Capture the cell that displays the provided text and extract its [X, Y] central coordinate. 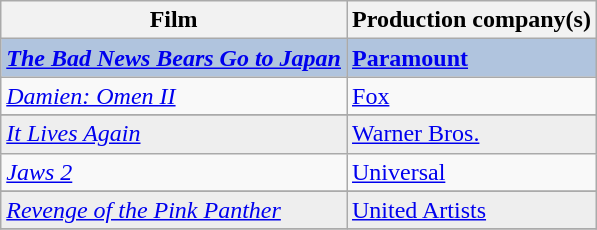
The Bad News Bears Go to Japan [174, 58]
Universal [471, 172]
It Lives Again [174, 134]
Paramount [471, 58]
Fox [471, 96]
Production company(s) [471, 20]
Warner Bros. [471, 134]
Film [174, 20]
Jaws 2 [174, 172]
Revenge of the Pink Panther [174, 210]
Damien: Omen II [174, 96]
United Artists [471, 210]
